Return the (X, Y) coordinate for the center point of the cell that contains the specified text.  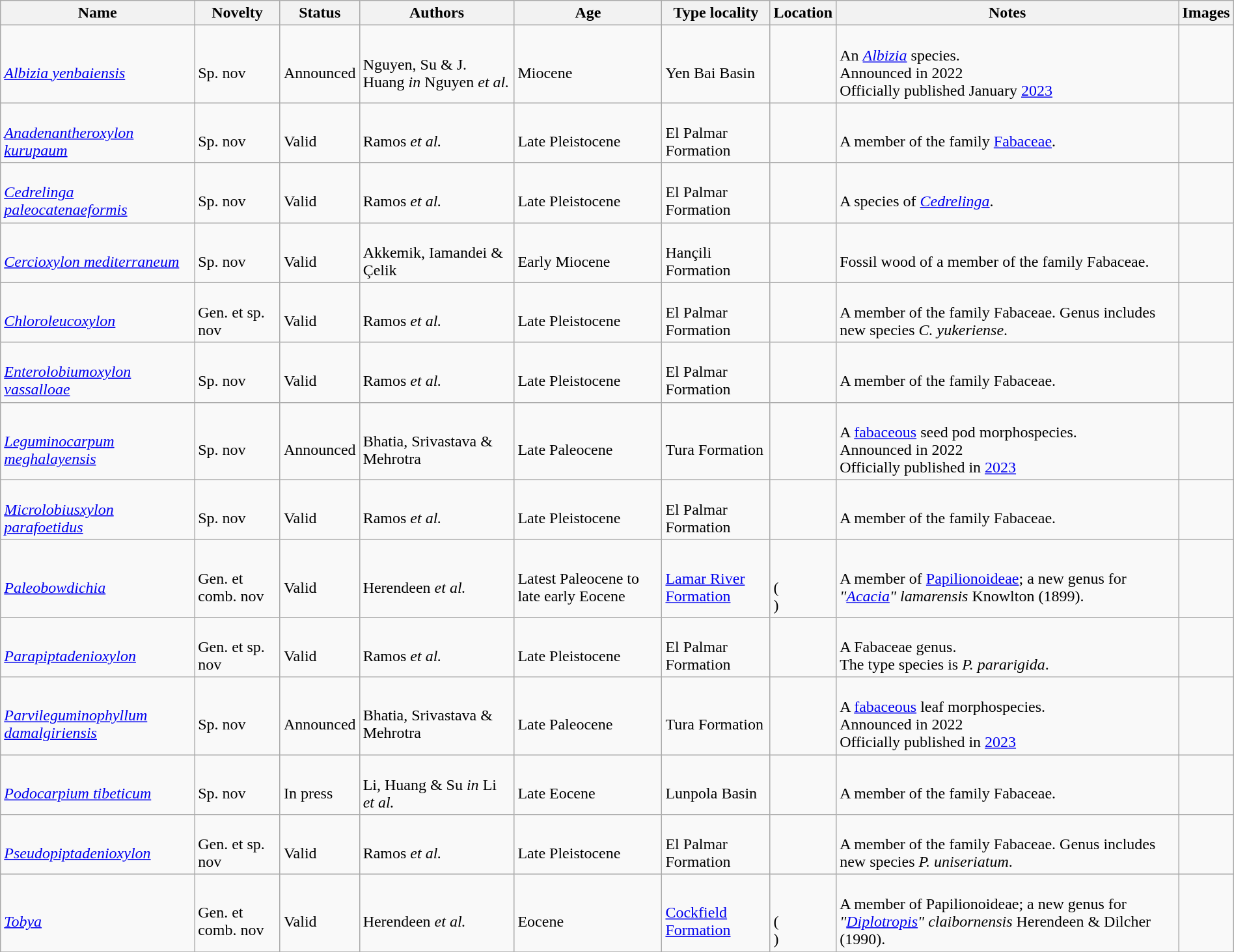
Cockfield Formation (716, 914)
Age (588, 13)
Albizia yenbaiensis (98, 64)
Authors (437, 13)
Paleobowdichia (98, 578)
A fabaceous seed pod morphospecies. Announced in 2022Officially published in 2023 (1008, 441)
Status (320, 13)
Anadenantheroxylon kurupaum (98, 133)
A species of Cedrelinga. (1008, 193)
Yen Bai Basin (716, 64)
Novelty (238, 13)
Type locality (716, 13)
Fossil wood of a member of the family Fabaceae. (1008, 252)
Miocene (588, 64)
Lamar River Formation (716, 578)
Nguyen, Su & J. Huang in Nguyen et al. (437, 64)
Pseudopiptadenioxylon (98, 845)
Tobya (98, 914)
A member of Papilionoideae; a new genus for "Acacia" lamarensis Knowlton (1899). (1008, 578)
Latest Paleocene to late early Eocene (588, 578)
Hançili Formation (716, 252)
Early Miocene (588, 252)
Li, Huang & Su in Li et al. (437, 785)
Location (803, 13)
Cedrelinga paleocatenaeformis (98, 193)
Notes (1008, 13)
An Albizia species.Announced in 2022Officially published January 2023 (1008, 64)
Microlobiusxylon parafoetidus (98, 510)
Parapiptadenioxylon (98, 647)
Parvileguminophyllum damalgiriensis (98, 716)
Enterolobiumoxylon vassalloae (98, 372)
Eocene (588, 914)
A fabaceous leaf morphospecies. Announced in 2022Officially published in 2023 (1008, 716)
Akkemik, Iamandei & Çelik (437, 252)
Lunpola Basin (716, 785)
In press (320, 785)
A member of the family Fabaceae. Genus includes new species C. yukeriense. (1008, 312)
Chloroleucoxylon (98, 312)
Images (1206, 13)
Cercioxylon mediterraneum (98, 252)
A member of the family Fabaceae. Genus includes new species P. uniseriatum. (1008, 845)
Leguminocarpum meghalayensis (98, 441)
Late Eocene (588, 785)
Podocarpium tibeticum (98, 785)
A Fabaceae genus. The type species is P. pararigida. (1008, 647)
Name (98, 13)
A member of Papilionoideae; a new genus for "Diplotropis" claibornensis Herendeen & Dilcher (1990). (1008, 914)
